Find where the given text appears and provide that cell's center as [X, Y] coordinate. 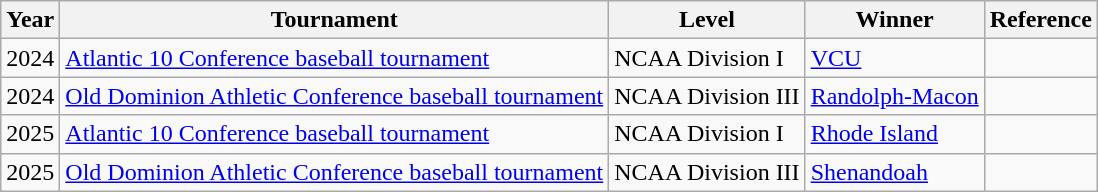
Shenandoah [894, 172]
Tournament [334, 20]
Level [707, 20]
Randolph-Macon [894, 96]
Reference [1040, 20]
Rhode Island [894, 134]
Year [30, 20]
VCU [894, 58]
Winner [894, 20]
